Capture the cell that displays the provided text and extract its [X, Y] central coordinate. 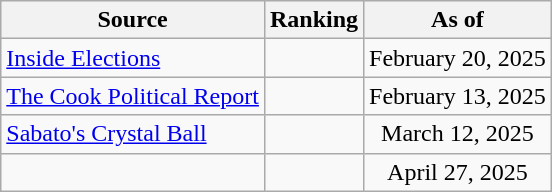
February 13, 2025 [458, 96]
April 27, 2025 [458, 172]
Source [133, 20]
Sabato's Crystal Ball [133, 134]
The Cook Political Report [133, 96]
March 12, 2025 [458, 134]
Inside Elections [133, 58]
As of [458, 20]
February 20, 2025 [458, 58]
Ranking [314, 20]
